Return [X, Y] of the center of cell containing provided text 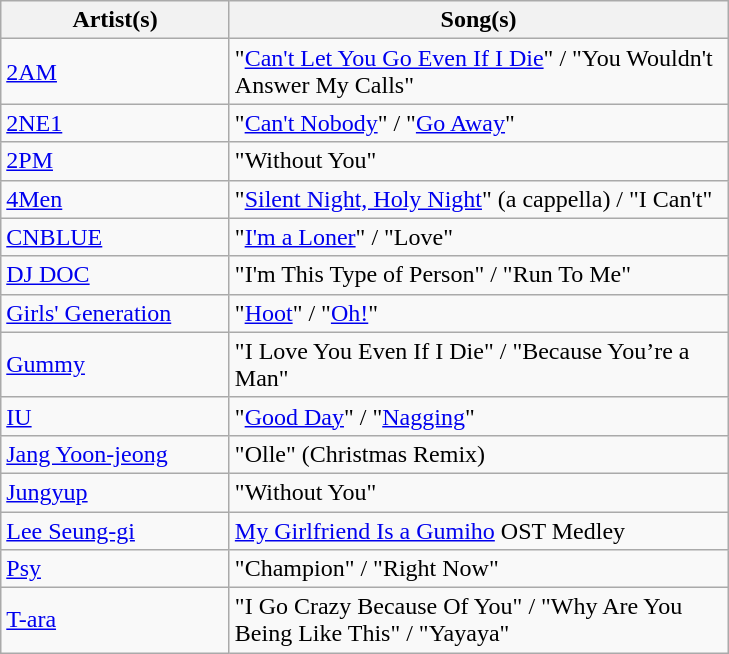
Gummy [116, 364]
2PM [116, 161]
2AM [116, 72]
Girls' Generation [116, 313]
Artist(s) [116, 20]
Jang Yoon-jeong [116, 454]
"Good Day" / "Nagging" [478, 416]
"Can't Let You Go Even If I Die" / "You Wouldn't Answer My Calls" [478, 72]
Jungyup [116, 492]
"Champion" / "Right Now" [478, 569]
Lee Seung-gi [116, 531]
My Girlfriend Is a Gumiho OST Medley [478, 531]
CNBLUE [116, 237]
"Hoot" / "Oh!" [478, 313]
IU [116, 416]
2NE1 [116, 123]
"I Love You Even If I Die" / "Because You’re a Man" [478, 364]
T-ara [116, 620]
"I'm a Loner" / "Love" [478, 237]
DJ DOC [116, 275]
Psy [116, 569]
"Olle" (Christmas Remix) [478, 454]
"I'm This Type of Person" / "Run To Me" [478, 275]
Song(s) [478, 20]
"I Go Crazy Because Of You" / "Why Are You Being Like This" / "Yayaya" [478, 620]
"Can't Nobody" / "Go Away" [478, 123]
"Silent Night, Holy Night" (a cappella) / "I Can't" [478, 199]
4Men [116, 199]
